From the cell containing the given text, extract its center point as [x, y] coordinate. 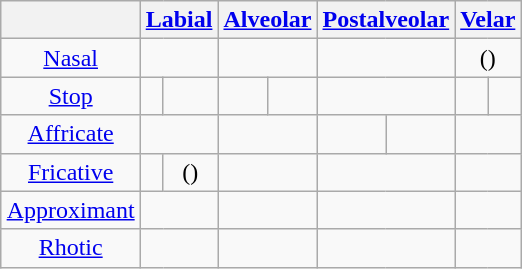
Nasal [70, 58]
Alveolar [268, 20]
Postalveolar [386, 20]
Stop [70, 96]
Velar [488, 20]
Labial [179, 20]
Affricate [70, 134]
Approximant [70, 210]
Rhotic [70, 248]
Fricative [70, 172]
